Provide the (x, y) coordinate of the cell's center where the given text is located.  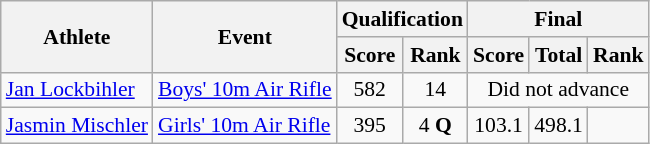
4 Q (436, 126)
Jan Lockbihler (77, 90)
498.1 (558, 126)
Final (558, 19)
582 (370, 90)
Athlete (77, 36)
Qualification (402, 19)
Event (245, 36)
Total (558, 55)
Boys' 10m Air Rifle (245, 90)
103.1 (498, 126)
Jasmin Mischler (77, 126)
Did not advance (558, 90)
Girls' 10m Air Rifle (245, 126)
14 (436, 90)
395 (370, 126)
